From the cell containing the given text, extract its center point as [x, y] coordinate. 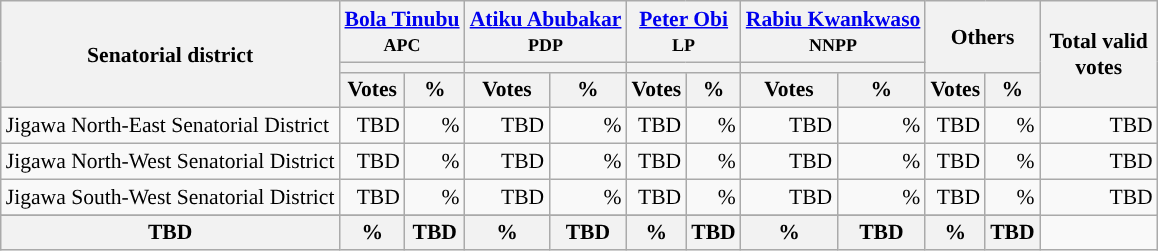
Jigawa North-East Senatorial District [170, 126]
Senatorial district [170, 54]
Jigawa North-West Senatorial District [170, 162]
Others [982, 36]
Bola TinubuAPC [402, 32]
Jigawa South-West Senatorial District [170, 197]
Rabiu KwankwasoNNPP [834, 32]
Atiku AbubakarPDP [546, 32]
Peter ObiLP [684, 32]
Total valid votes [1099, 54]
